For the text-containing cell, return its midpoint in (x, y) coordinate format. 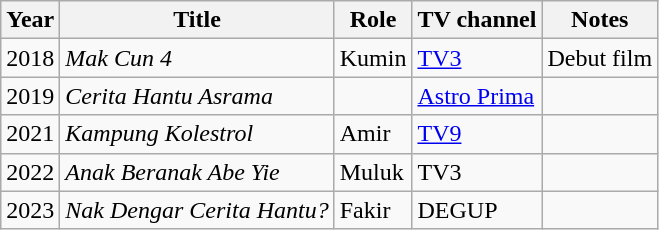
2023 (30, 210)
Notes (600, 20)
TV channel (477, 20)
2021 (30, 134)
Year (30, 20)
TV9 (477, 134)
Amir (373, 134)
2019 (30, 96)
Astro Prima (477, 96)
2022 (30, 172)
2018 (30, 58)
Fakir (373, 210)
Kumin (373, 58)
Muluk (373, 172)
Debut film (600, 58)
Nak Dengar Cerita Hantu? (197, 210)
Anak Beranak Abe Yie (197, 172)
Role (373, 20)
Title (197, 20)
Kampung Kolestrol (197, 134)
Mak Cun 4 (197, 58)
Cerita Hantu Asrama (197, 96)
DEGUP (477, 210)
